Identify which cell holds the provided text, then report its (X, Y) central coordinate. 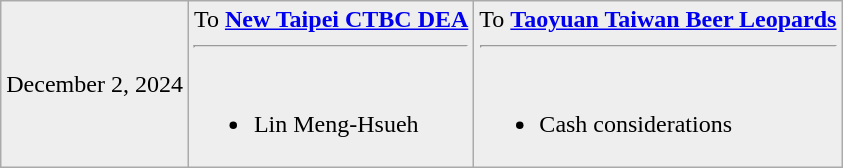
December 2, 2024 (95, 84)
To New Taipei CTBC DEALin Meng-Hsueh (330, 84)
To Taoyuan Taiwan Beer LeopardsCash considerations (658, 84)
